Scan for the cell matching the given text and deliver its [X, Y] coordinate at center. 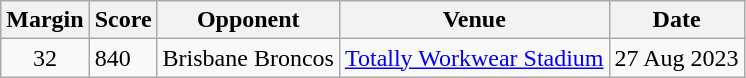
Score [123, 20]
Venue [474, 20]
840 [123, 58]
27 Aug 2023 [676, 58]
Opponent [248, 20]
Margin [45, 20]
Totally Workwear Stadium [474, 58]
Date [676, 20]
Brisbane Broncos [248, 58]
32 [45, 58]
